Provide the (x, y) coordinate of the cell's center where the given text is located.  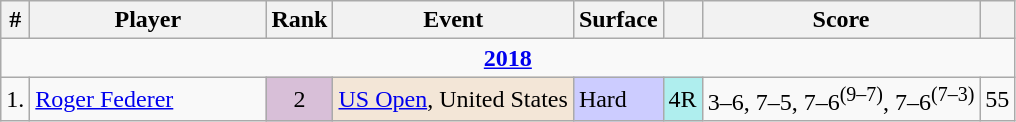
Event (453, 20)
Score (841, 20)
Hard (618, 100)
1. (16, 100)
# (16, 20)
Player (148, 20)
2 (300, 100)
Rank (300, 20)
Surface (618, 20)
2018 (508, 58)
Roger Federer (148, 100)
4R (682, 100)
3–6, 7–5, 7–6(9–7), 7–6(7–3) (841, 100)
55 (998, 100)
US Open, United States (453, 100)
